Identify which cell holds the provided text, then report its (x, y) central coordinate. 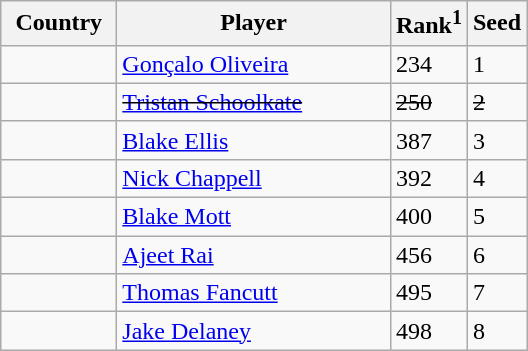
Blake Ellis (254, 140)
387 (428, 140)
6 (496, 255)
7 (496, 293)
Seed (496, 24)
Jake Delaney (254, 331)
456 (428, 255)
Tristan Schoolkate (254, 102)
2 (496, 102)
4 (496, 178)
Ajeet Rai (254, 255)
392 (428, 178)
1 (496, 64)
Rank1 (428, 24)
8 (496, 331)
234 (428, 64)
Gonçalo Oliveira (254, 64)
Country (59, 24)
3 (496, 140)
Blake Mott (254, 217)
498 (428, 331)
Thomas Fancutt (254, 293)
495 (428, 293)
400 (428, 217)
Player (254, 24)
250 (428, 102)
Nick Chappell (254, 178)
5 (496, 217)
